Extract the [X, Y] coordinate from the center of the cell holding the provided text.  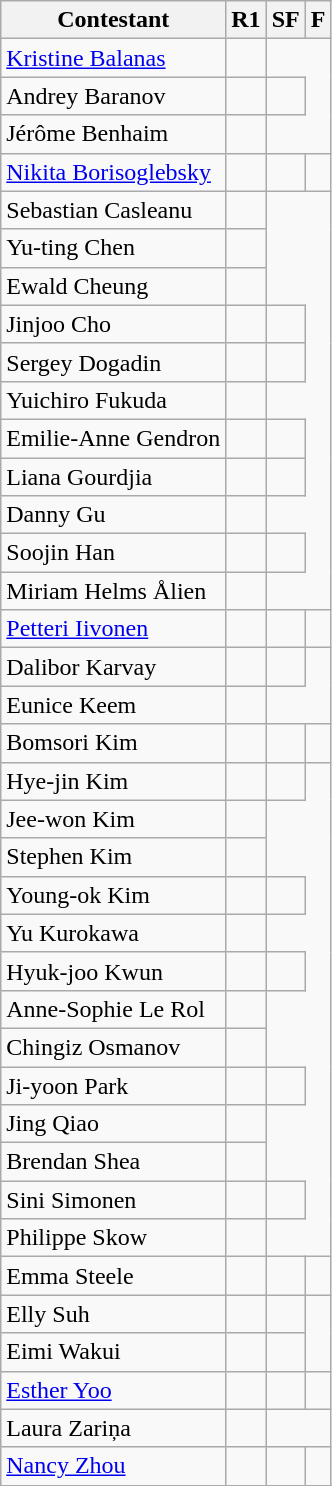
Brendan Shea [114, 1162]
Dalibor Karvay [114, 667]
Jinjoo Cho [114, 324]
Jee-won Kim [114, 819]
Liana Gourdjia [114, 477]
Elly Suh [114, 1314]
Bomsori Kim [114, 743]
Nancy Zhou [114, 1466]
Andrey Baranov [114, 96]
Soojin Han [114, 553]
Ewald Cheung [114, 286]
Sini Simonen [114, 1200]
Danny Gu [114, 515]
Jérôme Benhaim [114, 134]
SF [286, 20]
Contestant [114, 20]
Stephen Kim [114, 857]
Eunice Keem [114, 705]
Emma Steele [114, 1276]
Emilie-Anne Gendron [114, 438]
Sebastian Casleanu [114, 210]
Sergey Dogadin [114, 362]
Eimi Wakui [114, 1352]
R1 [246, 20]
Jing Qiao [114, 1124]
Chingiz Osmanov [114, 1047]
Hyuk-joo Kwun [114, 971]
Miriam Helms Ålien [114, 591]
Hye-jin Kim [114, 781]
Petteri Iivonen [114, 629]
Ji-yoon Park [114, 1085]
Yu-ting Chen [114, 248]
Nikita Borisoglebsky [114, 172]
Anne-Sophie Le Rol [114, 1009]
Esther Yoo [114, 1390]
Philippe Skow [114, 1238]
Yu Kurokawa [114, 933]
Kristine Balanas [114, 58]
F [318, 20]
Young-ok Kim [114, 895]
Laura Zariņa [114, 1428]
Yuichiro Fukuda [114, 400]
